For the text-containing cell, return its midpoint in [x, y] coordinate format. 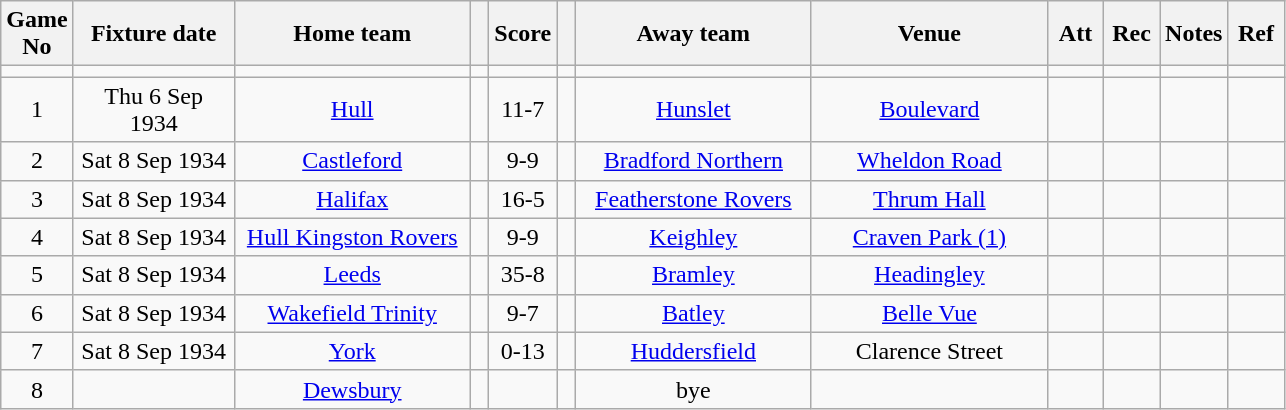
Notes [1194, 34]
Featherstone Rovers [693, 199]
35-8 [523, 275]
Home team [352, 34]
Hull Kingston Rovers [352, 237]
Huddersfield [693, 351]
Clarence Street [929, 351]
5 [37, 275]
11-7 [523, 110]
Keighley [693, 237]
Thrum Hall [929, 199]
Headingley [929, 275]
3 [37, 199]
Boulevard [929, 110]
Dewsbury [352, 389]
York [352, 351]
Venue [929, 34]
Hunslet [693, 110]
Craven Park (1) [929, 237]
1 [37, 110]
8 [37, 389]
bye [693, 389]
Att [1075, 34]
Leeds [352, 275]
Rec [1132, 34]
Batley [693, 313]
Fixture date [154, 34]
16-5 [523, 199]
Bramley [693, 275]
0-13 [523, 351]
Hull [352, 110]
Score [523, 34]
Wheldon Road [929, 161]
Bradford Northern [693, 161]
Wakefield Trinity [352, 313]
Game No [37, 34]
Away team [693, 34]
2 [37, 161]
Belle Vue [929, 313]
Thu 6 Sep 1934 [154, 110]
6 [37, 313]
Ref [1256, 34]
Castleford [352, 161]
7 [37, 351]
4 [37, 237]
Halifax [352, 199]
9-7 [523, 313]
